Extract the (X, Y) coordinate from the center of the cell holding the provided text.  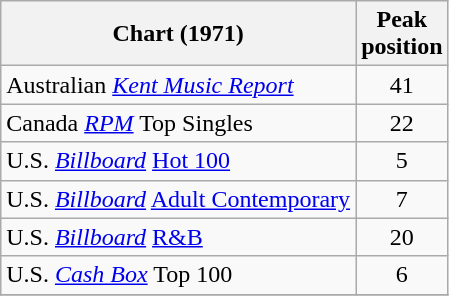
5 (402, 161)
Chart (1971) (178, 34)
41 (402, 85)
U.S. Billboard R&B (178, 237)
7 (402, 199)
U.S. Billboard Hot 100 (178, 161)
20 (402, 237)
Australian Kent Music Report (178, 85)
22 (402, 123)
U.S. Cash Box Top 100 (178, 275)
Canada RPM Top Singles (178, 123)
U.S. Billboard Adult Contemporary (178, 199)
6 (402, 275)
Peakposition (402, 34)
